Capture the cell that displays the provided text and extract its (x, y) central coordinate. 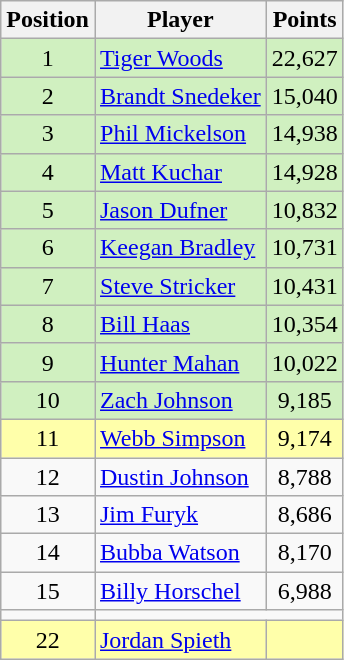
10,731 (304, 248)
Tiger Woods (180, 58)
2 (48, 96)
10,431 (304, 286)
12 (48, 477)
Keegan Bradley (180, 248)
9,174 (304, 438)
8 (48, 324)
Steve Stricker (180, 286)
Bubba Watson (180, 553)
10,832 (304, 210)
Matt Kuchar (180, 172)
15,040 (304, 96)
4 (48, 172)
8,170 (304, 553)
Hunter Mahan (180, 362)
Jim Furyk (180, 515)
14,938 (304, 134)
Points (304, 20)
Webb Simpson (180, 438)
10 (48, 400)
9 (48, 362)
10,022 (304, 362)
13 (48, 515)
Dustin Johnson (180, 477)
14,928 (304, 172)
11 (48, 438)
22,627 (304, 58)
6 (48, 248)
8,788 (304, 477)
Zach Johnson (180, 400)
10,354 (304, 324)
Billy Horschel (180, 591)
6,988 (304, 591)
Bill Haas (180, 324)
3 (48, 134)
Position (48, 20)
22 (48, 640)
9,185 (304, 400)
Brandt Snedeker (180, 96)
8,686 (304, 515)
Player (180, 20)
1 (48, 58)
14 (48, 553)
Phil Mickelson (180, 134)
Jordan Spieth (180, 640)
15 (48, 591)
Jason Dufner (180, 210)
5 (48, 210)
7 (48, 286)
